For the text-containing cell, return its midpoint in [x, y] coordinate format. 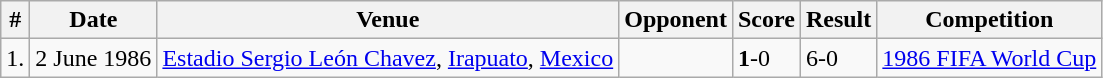
1. [16, 58]
1986 FIFA World Cup [990, 58]
1-0 [766, 58]
2 June 1986 [94, 58]
Competition [990, 20]
# [16, 20]
Score [766, 20]
Date [94, 20]
Estadio Sergio León Chavez, Irapuato, Mexico [388, 58]
Result [838, 20]
6-0 [838, 58]
Opponent [676, 20]
Venue [388, 20]
